Scan for the cell matching the given text and deliver its (X, Y) coordinate at center. 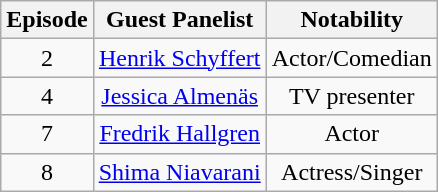
8 (47, 172)
4 (47, 96)
Fredrik Hallgren (180, 134)
2 (47, 58)
Guest Panelist (180, 20)
7 (47, 134)
Actress/Singer (352, 172)
Shima Niavarani (180, 172)
Actor/Comedian (352, 58)
TV presenter (352, 96)
Jessica Almenäs (180, 96)
Henrik Schyffert (180, 58)
Notability (352, 20)
Actor (352, 134)
Episode (47, 20)
